Detect which cell encompasses the target text, then output its (x, y) center coordinate. 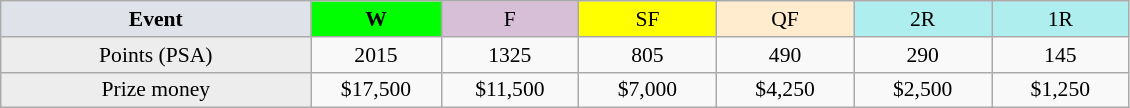
2015 (376, 55)
Prize money (156, 90)
$17,500 (376, 90)
Event (156, 19)
F (510, 19)
W (376, 19)
805 (648, 55)
$7,000 (648, 90)
$4,250 (785, 90)
1325 (510, 55)
QF (785, 19)
$11,500 (510, 90)
1R (1061, 19)
290 (923, 55)
2R (923, 19)
145 (1061, 55)
490 (785, 55)
$1,250 (1061, 90)
SF (648, 19)
Points (PSA) (156, 55)
$2,500 (923, 90)
